Capture the cell that displays the provided text and extract its (X, Y) central coordinate. 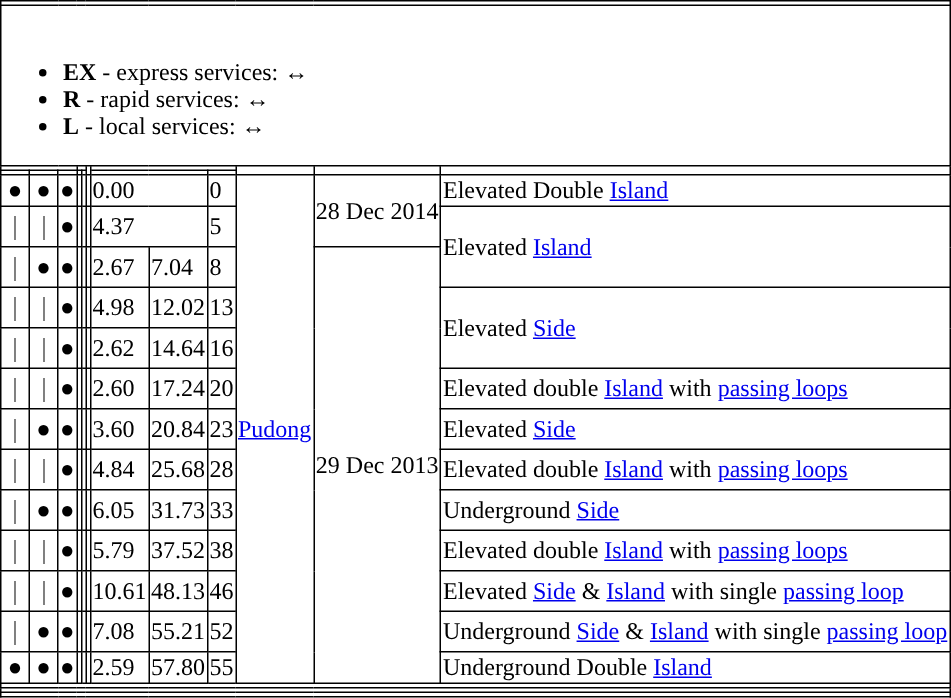
2.60 (119, 388)
38 (221, 550)
13 (221, 307)
28 (221, 469)
4.98 (119, 307)
Elevated Island (696, 246)
55 (221, 668)
31.73 (178, 510)
Underground Double Island (696, 668)
20.84 (178, 429)
28 Dec 2014 (378, 211)
2.67 (119, 267)
2.62 (119, 348)
0 (221, 191)
7.08 (119, 631)
0.00 (148, 191)
3.60 (119, 429)
EX - express services: ↔ R - rapid services: ↔ L - local services: ↔ (476, 85)
5 (221, 226)
52 (221, 631)
7.04 (178, 267)
46 (221, 591)
4.84 (119, 469)
37.52 (178, 550)
Elevated Side & Island with single passing loop (696, 591)
Pudong (275, 429)
14.64 (178, 348)
25.68 (178, 469)
20 (221, 388)
4.37 (148, 226)
55.21 (178, 631)
17.24 (178, 388)
29 Dec 2013 (378, 465)
12.02 (178, 307)
48.13 (178, 591)
5.79 (119, 550)
2.59 (119, 668)
Underground Side & Island with single passing loop (696, 631)
8 (221, 267)
6.05 (119, 510)
57.80 (178, 668)
Underground Side (696, 510)
16 (221, 348)
10.61 (119, 591)
33 (221, 510)
Elevated Double Island (696, 191)
23 (221, 429)
